Detect which cell encompasses the target text, then output its (X, Y) center coordinate. 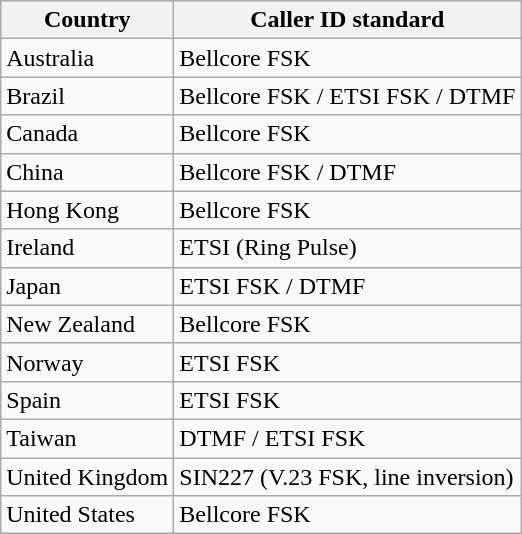
Hong Kong (88, 210)
Taiwan (88, 438)
DTMF / ETSI FSK (348, 438)
Spain (88, 400)
ETSI FSK / DTMF (348, 286)
Brazil (88, 96)
China (88, 172)
Bellcore FSK / DTMF (348, 172)
Bellcore FSK / ETSI FSK / DTMF (348, 96)
New Zealand (88, 324)
United States (88, 515)
Ireland (88, 248)
United Kingdom (88, 477)
Australia (88, 58)
ETSI (Ring Pulse) (348, 248)
Country (88, 20)
Japan (88, 286)
SIN227 (V.23 FSK, line inversion) (348, 477)
Caller ID standard (348, 20)
Canada (88, 134)
Norway (88, 362)
